Locate the cell with the specified text and output its [x, y] center coordinate. 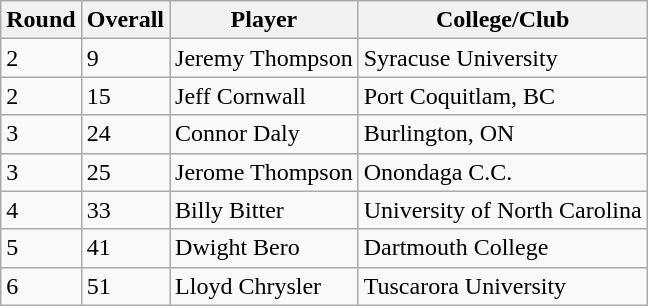
Jeff Cornwall [264, 96]
Player [264, 20]
25 [125, 172]
51 [125, 286]
6 [41, 286]
41 [125, 248]
Tuscarora University [502, 286]
4 [41, 210]
Onondaga C.C. [502, 172]
Billy Bitter [264, 210]
Round [41, 20]
Dartmouth College [502, 248]
Jerome Thompson [264, 172]
9 [125, 58]
24 [125, 134]
33 [125, 210]
Connor Daly [264, 134]
Port Coquitlam, BC [502, 96]
Syracuse University [502, 58]
University of North Carolina [502, 210]
Burlington, ON [502, 134]
College/Club [502, 20]
15 [125, 96]
Jeremy Thompson [264, 58]
5 [41, 248]
Lloyd Chrysler [264, 286]
Overall [125, 20]
Dwight Bero [264, 248]
